Return the [x, y] coordinate for the center point of the cell that contains the specified text.  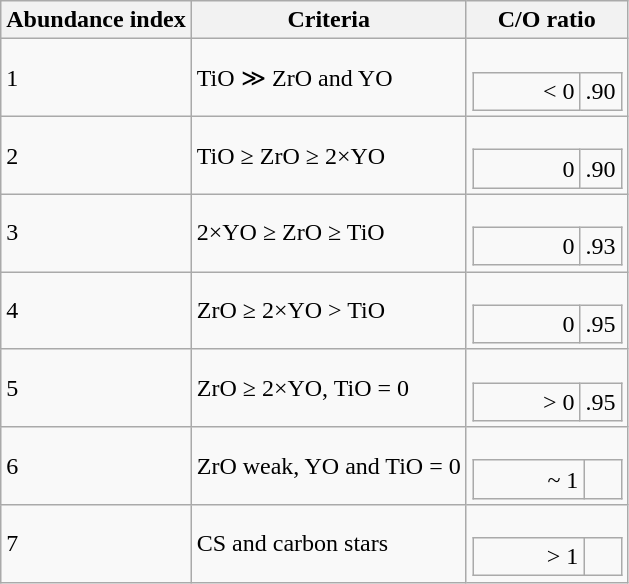
Criteria [328, 20]
.93 [600, 246]
3 [96, 233]
2 [96, 155]
ZrO ≥ 2×YO > TiO [328, 311]
2×YO ≥ ZrO ≥ TiO [328, 233]
0 .95 [546, 311]
ZrO ≥ 2×YO, TiO = 0 [328, 388]
6 [96, 466]
CS and carbon stars [328, 544]
ZrO weak, YO and TiO = 0 [328, 466]
TiO ≥ ZrO ≥ 2×YO [328, 155]
1 [96, 78]
< 0 .90 [546, 78]
< 0 [526, 91]
7 [96, 544]
0 .93 [546, 233]
> 0 [526, 402]
C/O ratio [546, 20]
4 [96, 311]
> 0 .95 [546, 388]
Abundance index [96, 20]
0 .90 [546, 155]
5 [96, 388]
TiO ≫ ZrO and YO [328, 78]
